Output the (X, Y) coordinate of the center of the cell containing the given text.  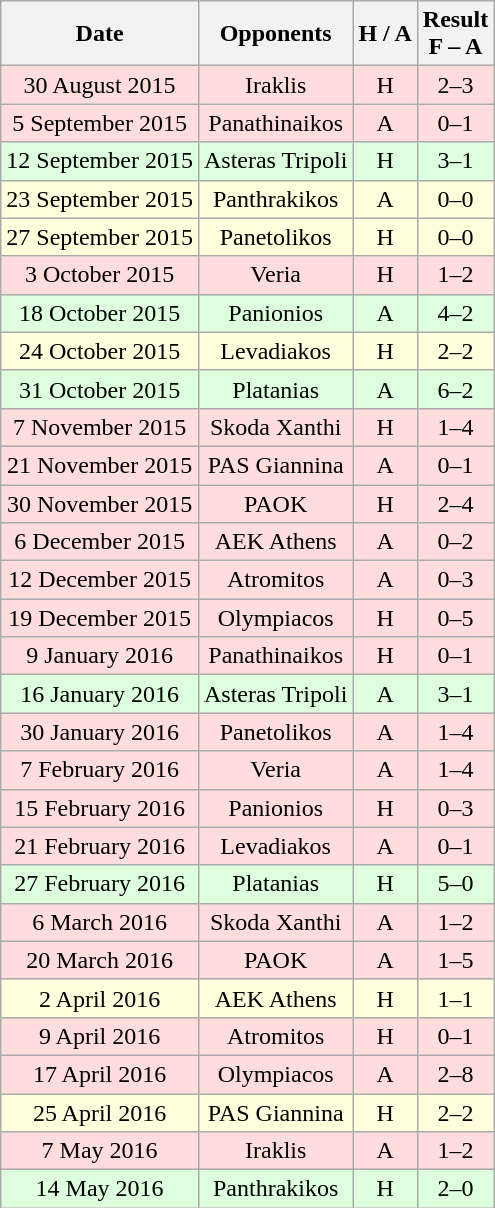
16 January 2016 (100, 694)
31 October 2015 (100, 389)
4–2 (455, 313)
6 December 2015 (100, 542)
7 November 2015 (100, 427)
23 September 2015 (100, 199)
5 September 2015 (100, 123)
12 September 2015 (100, 161)
2–8 (455, 1074)
9 April 2016 (100, 1036)
ResultF – A (455, 34)
30 January 2016 (100, 732)
2–0 (455, 1189)
0–2 (455, 542)
2–3 (455, 85)
15 February 2016 (100, 808)
27 September 2015 (100, 237)
3 October 2015 (100, 275)
19 December 2015 (100, 618)
5–0 (455, 884)
1–1 (455, 998)
30 November 2015 (100, 503)
27 February 2016 (100, 884)
18 October 2015 (100, 313)
21 February 2016 (100, 846)
0–5 (455, 618)
Opponents (275, 34)
7 February 2016 (100, 770)
1–5 (455, 960)
9 January 2016 (100, 656)
H / A (385, 34)
2–4 (455, 503)
6 March 2016 (100, 922)
6–2 (455, 389)
7 May 2016 (100, 1151)
25 April 2016 (100, 1113)
20 March 2016 (100, 960)
14 May 2016 (100, 1189)
Date (100, 34)
17 April 2016 (100, 1074)
12 December 2015 (100, 580)
30 August 2015 (100, 85)
24 October 2015 (100, 351)
21 November 2015 (100, 465)
2 April 2016 (100, 998)
